Identify which cell holds the provided text, then report its [X, Y] central coordinate. 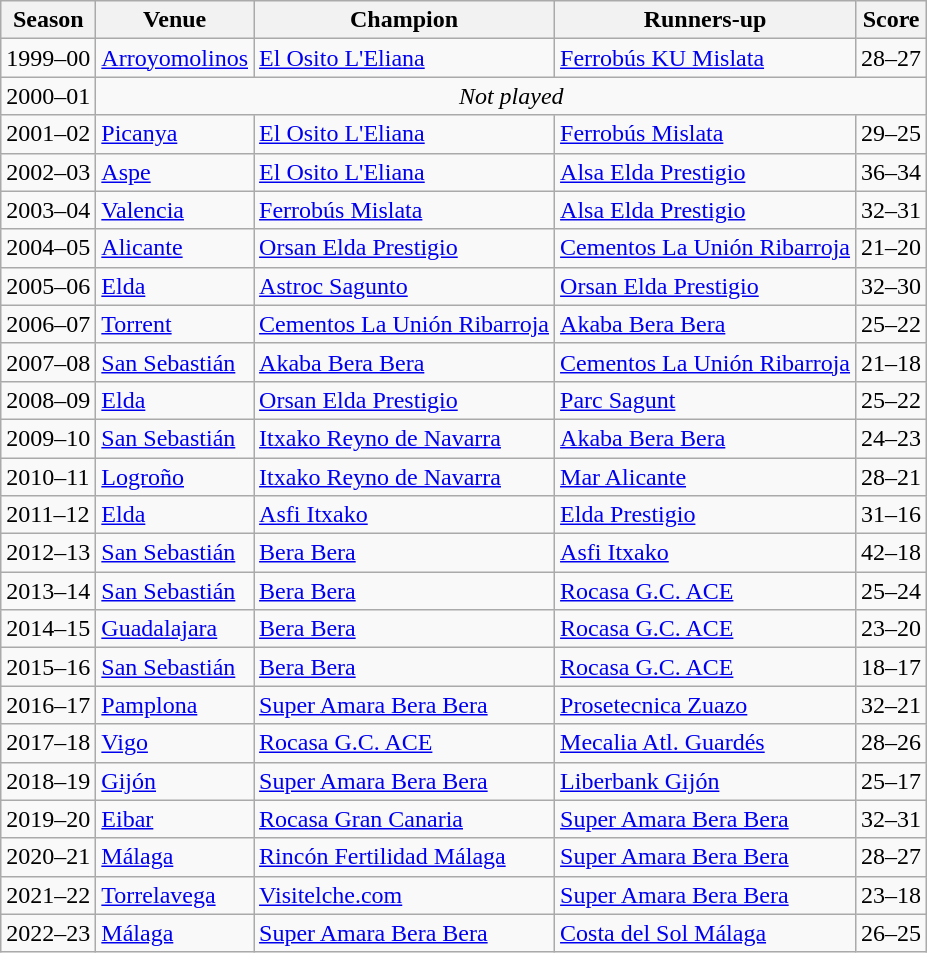
Rocasa Gran Canaria [404, 819]
Aspe [175, 172]
Runners-up [706, 20]
Costa del Sol Málaga [706, 933]
Logroño [175, 477]
28–21 [892, 477]
2019–20 [48, 819]
Rincón Fertilidad Málaga [404, 857]
Alicante [175, 248]
2007–08 [48, 362]
2013–14 [48, 591]
32–30 [892, 286]
Torrelavega [175, 895]
2020–21 [48, 857]
2017–18 [48, 743]
36–34 [892, 172]
2000–01 [48, 96]
42–18 [892, 553]
Pamplona [175, 705]
2014–15 [48, 629]
Elda Prestigio [706, 515]
Liberbank Gijón [706, 781]
18–17 [892, 667]
2001–02 [48, 134]
29–25 [892, 134]
Season [48, 20]
2015–16 [48, 667]
Picanya [175, 134]
Gijón [175, 781]
1999–00 [48, 58]
25–17 [892, 781]
Astroc Sagunto [404, 286]
2005–06 [48, 286]
2021–22 [48, 895]
Ferrobús KU Mislata [706, 58]
21–18 [892, 362]
Venue [175, 20]
24–23 [892, 438]
2011–12 [48, 515]
23–18 [892, 895]
2006–07 [48, 324]
2004–05 [48, 248]
32–21 [892, 705]
Mecalia Atl. Guardés [706, 743]
31–16 [892, 515]
Parc Sagunt [706, 400]
Prosetecnica Zuazo [706, 705]
25–24 [892, 591]
2016–17 [48, 705]
2018–19 [48, 781]
2012–13 [48, 553]
Arroyomolinos [175, 58]
Guadalajara [175, 629]
2022–23 [48, 933]
Vigo [175, 743]
Visitelche.com [404, 895]
26–25 [892, 933]
28–26 [892, 743]
Champion [404, 20]
Eibar [175, 819]
2003–04 [48, 210]
Valencia [175, 210]
23–20 [892, 629]
Mar Alicante [706, 477]
Not played [512, 96]
2002–03 [48, 172]
2009–10 [48, 438]
Score [892, 20]
Torrent [175, 324]
2010–11 [48, 477]
21–20 [892, 248]
2008–09 [48, 400]
